Identify which cell holds the provided text, then report its [x, y] central coordinate. 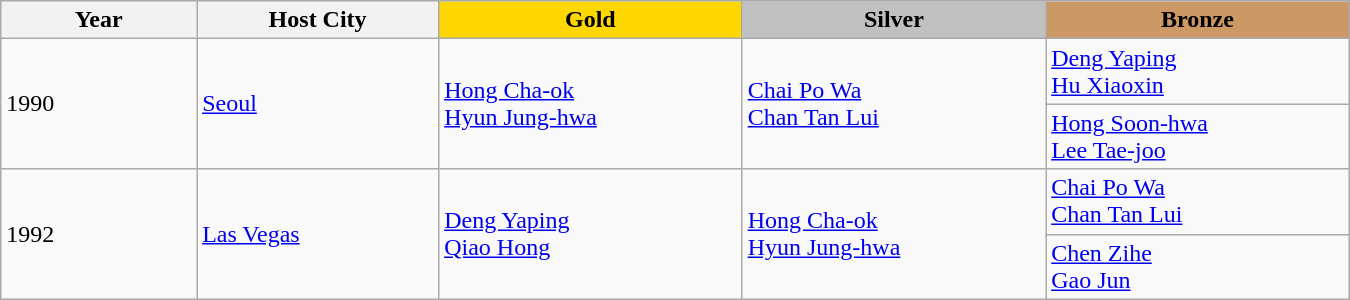
Host City [318, 20]
1990 [99, 104]
Year [99, 20]
Deng Yaping Qiao Hong [591, 234]
Deng Yaping Hu Xiaoxin [1198, 72]
Seoul [318, 104]
Las Vegas [318, 234]
Bronze [1198, 20]
1992 [99, 234]
Silver [894, 20]
Hong Soon-hwa Lee Tae-joo [1198, 136]
Gold [591, 20]
Chen Zihe Gao Jun [1198, 266]
